Search for the cell housing the specified text and yield its (x, y) center coordinate. 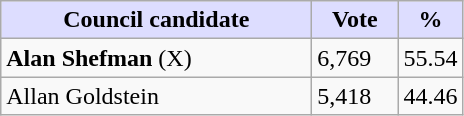
% (430, 20)
Alan Shefman (X) (156, 58)
44.46 (430, 96)
6,769 (355, 58)
5,418 (355, 96)
Vote (355, 20)
Allan Goldstein (156, 96)
55.54 (430, 58)
Council candidate (156, 20)
